Search for the cell housing the specified text and yield its (x, y) center coordinate. 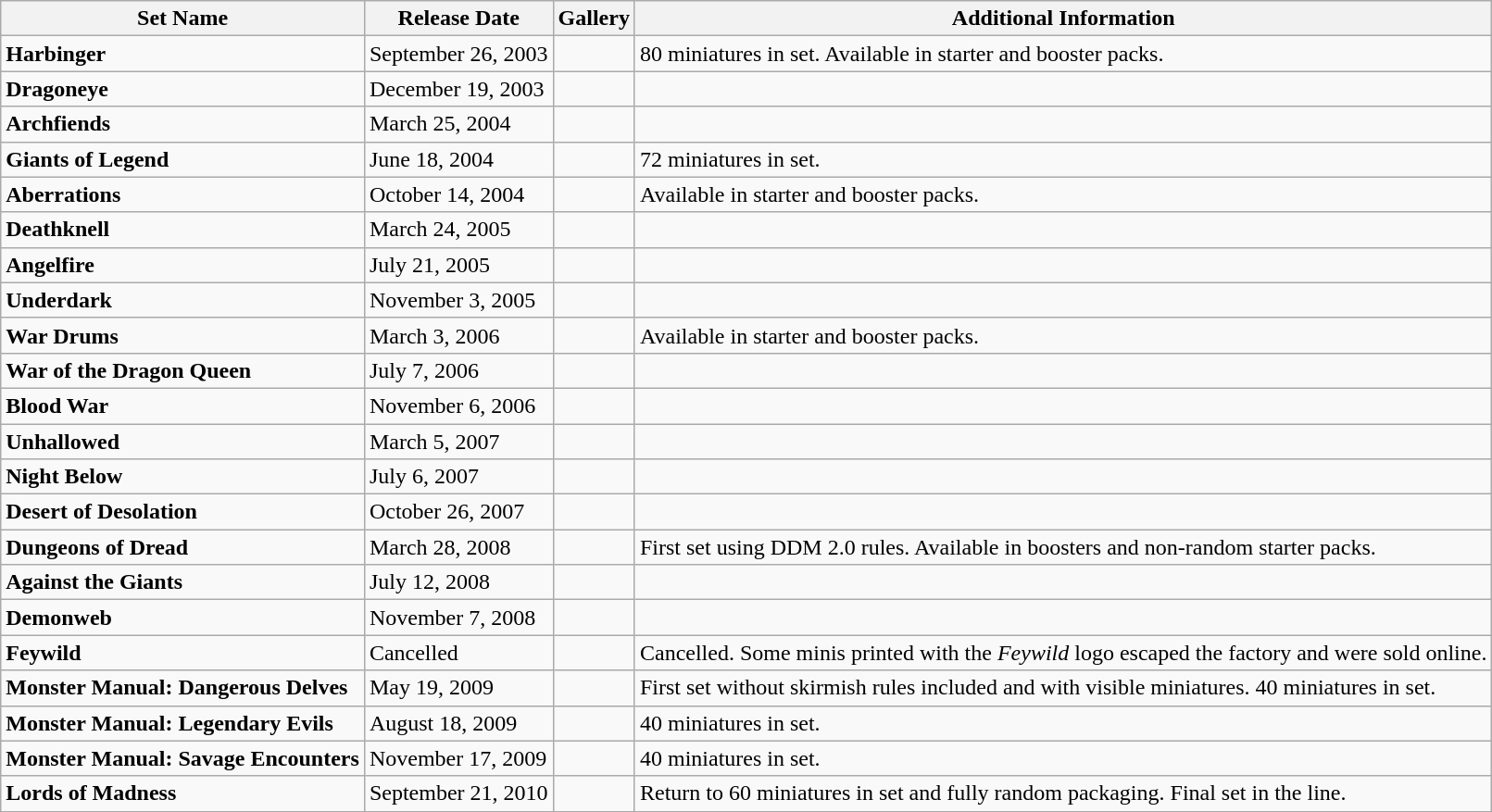
80 miniatures in set. Available in starter and booster packs. (1063, 54)
November 7, 2008 (458, 618)
November 17, 2009 (458, 758)
Return to 60 miniatures in set and fully random packaging. Final set in the line. (1063, 793)
June 18, 2004 (458, 159)
Additional Information (1063, 19)
November 6, 2006 (458, 406)
Dragoneye (183, 89)
72 miniatures in set. (1063, 159)
First set using DDM 2.0 rules. Available in boosters and non-random starter packs. (1063, 547)
December 19, 2003 (458, 89)
Demonweb (183, 618)
Blood War (183, 406)
July 7, 2006 (458, 370)
War of the Dragon Queen (183, 370)
Monster Manual: Dangerous Delves (183, 688)
Release Date (458, 19)
Giants of Legend (183, 159)
Angelfire (183, 265)
Set Name (183, 19)
March 28, 2008 (458, 547)
First set without skirmish rules included and with visible miniatures. 40 miniatures in set. (1063, 688)
August 18, 2009 (458, 723)
Deathknell (183, 230)
September 26, 2003 (458, 54)
July 12, 2008 (458, 582)
Harbinger (183, 54)
March 5, 2007 (458, 442)
Cancelled. Some minis printed with the Feywild logo escaped the factory and were sold online. (1063, 653)
Feywild (183, 653)
Underdark (183, 300)
July 21, 2005 (458, 265)
October 26, 2007 (458, 512)
Monster Manual: Legendary Evils (183, 723)
Cancelled (458, 653)
Lords of Madness (183, 793)
November 3, 2005 (458, 300)
March 24, 2005 (458, 230)
Desert of Desolation (183, 512)
July 6, 2007 (458, 477)
War Drums (183, 335)
Aberrations (183, 194)
Gallery (594, 19)
Monster Manual: Savage Encounters (183, 758)
September 21, 2010 (458, 793)
Dungeons of Dread (183, 547)
Against the Giants (183, 582)
March 3, 2006 (458, 335)
Unhallowed (183, 442)
Archfiends (183, 124)
Night Below (183, 477)
October 14, 2004 (458, 194)
May 19, 2009 (458, 688)
March 25, 2004 (458, 124)
